Scan for the cell matching the given text and deliver its (x, y) coordinate at center. 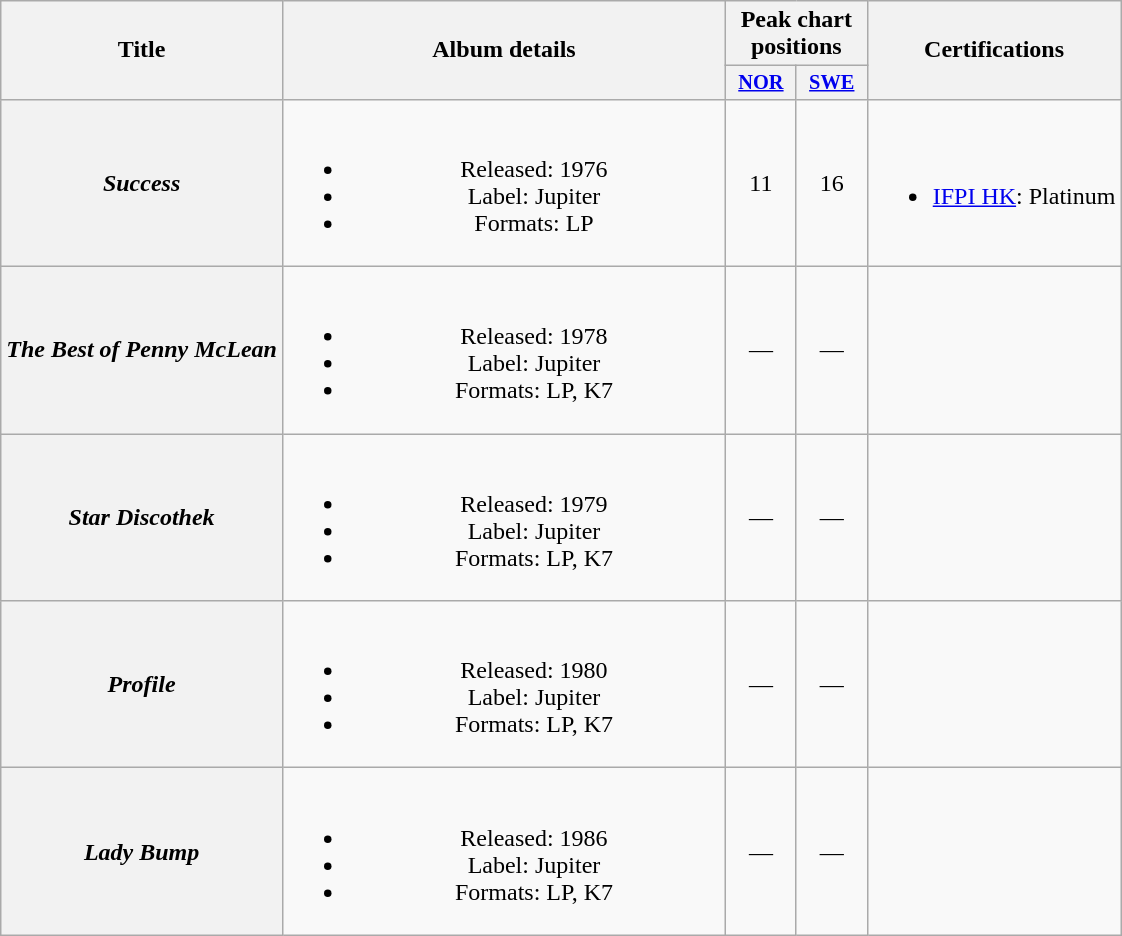
Star Discothek (142, 518)
The Best of Penny McLean (142, 350)
NOR (762, 83)
Released: 1978Label: JupiterFormats: LP, K7 (504, 350)
Peak chart positions (797, 34)
11 (762, 182)
SWE (832, 83)
Album details (504, 50)
Lady Bump (142, 852)
Released: 1979Label: JupiterFormats: LP, K7 (504, 518)
Released: 1980Label: JupiterFormats: LP, K7 (504, 684)
Released: 1976Label: JupiterFormats: LP (504, 182)
Profile (142, 684)
IFPI HK: Platinum (994, 182)
Success (142, 182)
Title (142, 50)
Certifications (994, 50)
Released: 1986Label: JupiterFormats: LP, K7 (504, 852)
16 (832, 182)
